Capture the cell that displays the provided text and extract its (x, y) central coordinate. 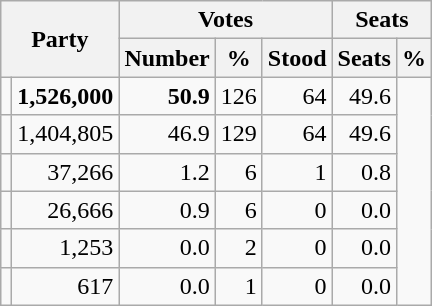
Party (60, 39)
0.8 (364, 172)
26,666 (66, 210)
126 (238, 96)
50.9 (167, 96)
Votes (226, 20)
1,253 (66, 248)
0.9 (167, 210)
1,404,805 (66, 134)
Number (167, 58)
617 (66, 286)
1,526,000 (66, 96)
2 (238, 248)
1.2 (167, 172)
Stood (297, 58)
46.9 (167, 134)
129 (238, 134)
37,266 (66, 172)
